Return (X, Y) of the center of cell containing provided text 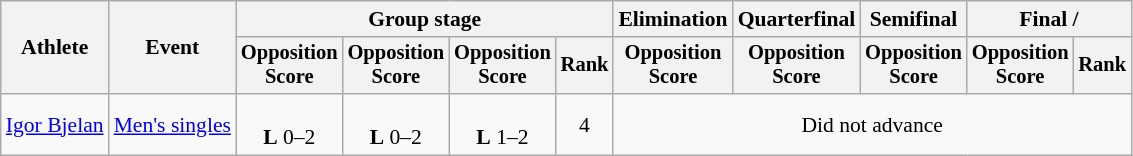
Elimination (672, 19)
Final / (1049, 19)
4 (585, 124)
L 1–2 (502, 124)
Semifinal (914, 19)
Event (172, 48)
Athlete (55, 48)
Quarterfinal (797, 19)
Did not advance (872, 124)
Igor Bjelan (55, 124)
Men's singles (172, 124)
Group stage (424, 19)
